Search for the cell housing the specified text and yield its (X, Y) center coordinate. 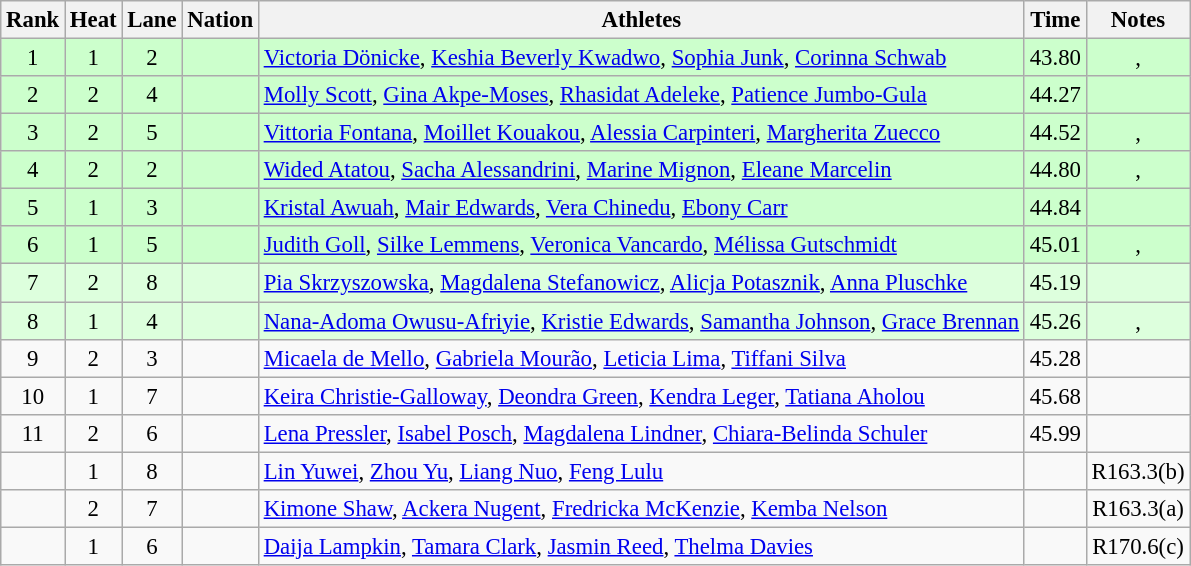
Nana-Adoma Owusu-Afriyie, Kristie Edwards, Samantha Johnson, Grace Brennan (641, 321)
45.01 (1055, 245)
Kristal Awuah, Mair Edwards, Vera Chinedu, Ebony Carr (641, 208)
Victoria Dönicke, Keshia Beverly Kwadwo, Sophia Junk, Corinna Schwab (641, 58)
Judith Goll, Silke Lemmens, Veronica Vancardo, Mélissa Gutschmidt (641, 245)
Micaela de Mello, Gabriela Mourão, Leticia Lima, Tiffani Silva (641, 358)
Lena Pressler, Isabel Posch, Magdalena Lindner, Chiara-Belinda Schuler (641, 433)
10 (33, 396)
Heat (94, 20)
R163.3(a) (1138, 509)
Molly Scott, Gina Akpe-Moses, Rhasidat Adeleke, Patience Jumbo-Gula (641, 95)
Kimone Shaw, Ackera Nugent, Fredricka McKenzie, Kemba Nelson (641, 509)
44.84 (1055, 208)
9 (33, 358)
Nation (220, 20)
45.99 (1055, 433)
45.68 (1055, 396)
Lane (152, 20)
Vittoria Fontana, Moillet Kouakou, Alessia Carpinteri, Margherita Zuecco (641, 133)
R163.3(b) (1138, 471)
Daija Lampkin, Tamara Clark, Jasmin Reed, Thelma Davies (641, 546)
Wided Atatou, Sacha Alessandrini, Marine Mignon, Eleane Marcelin (641, 170)
Notes (1138, 20)
43.80 (1055, 58)
44.27 (1055, 95)
45.28 (1055, 358)
Time (1055, 20)
Athletes (641, 20)
45.19 (1055, 283)
44.52 (1055, 133)
45.26 (1055, 321)
R170.6(c) (1138, 546)
Pia Skrzyszowska, Magdalena Stefanowicz, Alicja Potasznik, Anna Pluschke (641, 283)
11 (33, 433)
44.80 (1055, 170)
Lin Yuwei, Zhou Yu, Liang Nuo, Feng Lulu (641, 471)
Rank (33, 20)
Keira Christie-Galloway, Deondra Green, Kendra Leger, Tatiana Aholou (641, 396)
